Determine the (X, Y) coordinate at the center of the cell enclosing the given text.  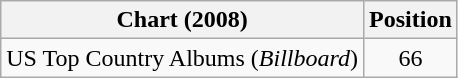
Chart (2008) (182, 20)
66 (411, 58)
US Top Country Albums (Billboard) (182, 58)
Position (411, 20)
